Scan for the cell matching the given text and deliver its (x, y) coordinate at center. 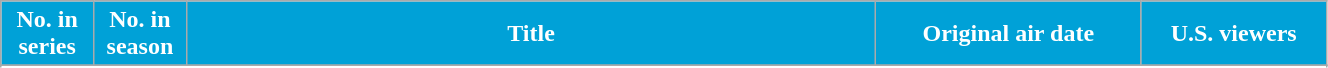
Original air date (1008, 34)
U.S. viewers (1234, 34)
No. in season (140, 34)
No. in series (48, 34)
Title (530, 34)
